Return the [X, Y] coordinate for the center point of the cell that contains the specified text.  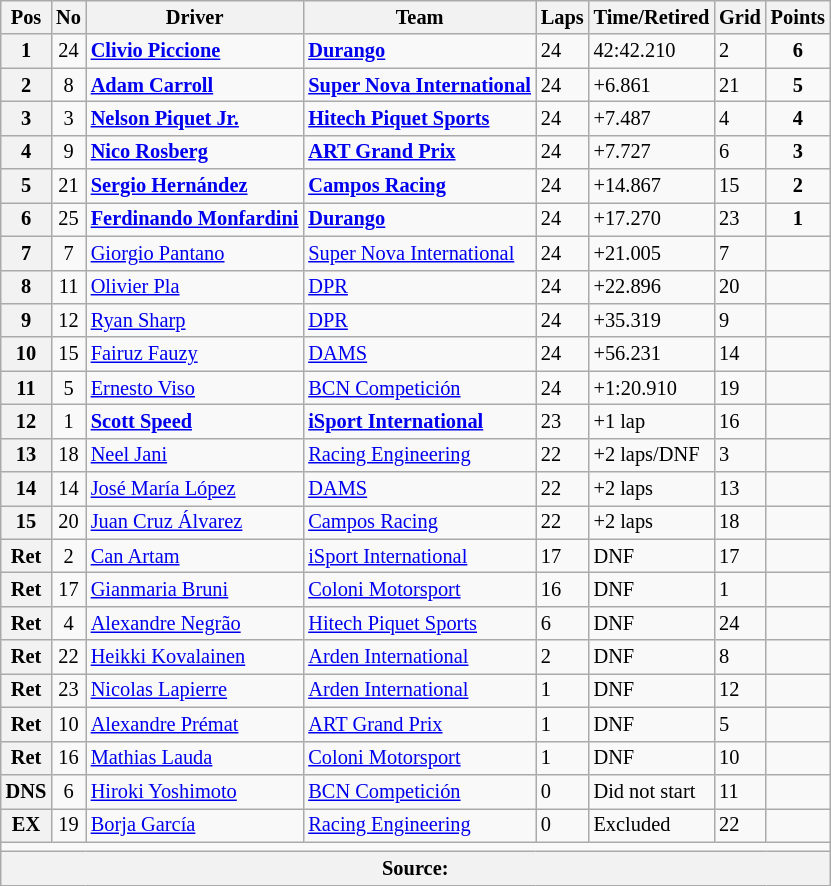
Pos [26, 17]
+2 laps/DNF [652, 455]
+21.005 [652, 253]
DNS [26, 791]
Scott Speed [195, 421]
Team [419, 17]
Juan Cruz Álvarez [195, 522]
Laps [562, 17]
Nelson Piquet Jr. [195, 118]
EX [26, 825]
Did not start [652, 791]
Ferdinando Monfardini [195, 219]
42:42.210 [652, 51]
Can Artam [195, 556]
José María López [195, 489]
+22.896 [652, 287]
Points [798, 17]
+1 lap [652, 421]
+56.231 [652, 354]
Fairuz Fauzy [195, 354]
25 [68, 219]
+6.861 [652, 85]
Alexandre Prémat [195, 724]
Olivier Pla [195, 287]
Grid [740, 17]
Excluded [652, 825]
+17.270 [652, 219]
No [68, 17]
Nico Rosberg [195, 152]
Driver [195, 17]
+7.487 [652, 118]
+14.867 [652, 186]
+35.319 [652, 320]
Source: [416, 868]
+1:20.910 [652, 388]
Adam Carroll [195, 85]
Ernesto Viso [195, 388]
+7.727 [652, 152]
Hiroki Yoshimoto [195, 791]
Gianmaria Bruni [195, 589]
Clivio Piccione [195, 51]
Neel Jani [195, 455]
Time/Retired [652, 17]
Sergio Hernández [195, 186]
Giorgio Pantano [195, 253]
Alexandre Negrão [195, 623]
Heikki Kovalainen [195, 657]
Nicolas Lapierre [195, 690]
Borja García [195, 825]
Ryan Sharp [195, 320]
Mathias Lauda [195, 758]
